Detect which cell encompasses the target text, then output its (x, y) center coordinate. 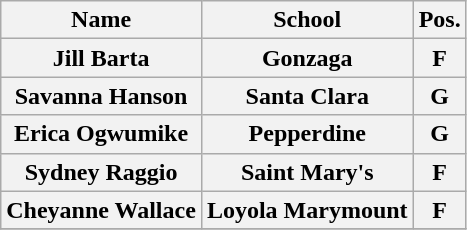
Saint Mary's (307, 172)
Pos. (440, 20)
School (307, 20)
Jill Barta (102, 58)
Pepperdine (307, 134)
Savanna Hanson (102, 96)
Gonzaga (307, 58)
Santa Clara (307, 96)
Name (102, 20)
Cheyanne Wallace (102, 210)
Sydney Raggio (102, 172)
Loyola Marymount (307, 210)
Erica Ogwumike (102, 134)
